Determine the (x, y) coordinate at the center of the cell enclosing the given text.  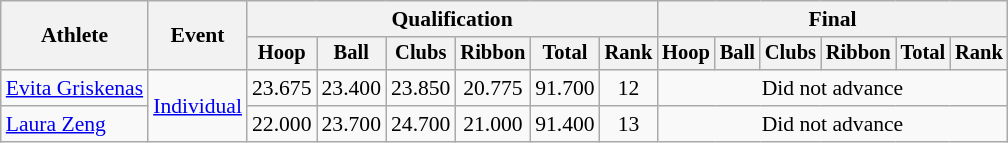
22.000 (282, 124)
91.700 (564, 88)
23.850 (420, 88)
23.700 (350, 124)
21.000 (492, 124)
23.400 (350, 88)
91.400 (564, 124)
13 (629, 124)
Athlete (74, 36)
Evita Griskenas (74, 88)
Final (832, 19)
Laura Zeng (74, 124)
Qualification (452, 19)
20.775 (492, 88)
Event (198, 36)
24.700 (420, 124)
Individual (198, 106)
12 (629, 88)
23.675 (282, 88)
